Find where the given text appears and provide that cell's center as [X, Y] coordinate. 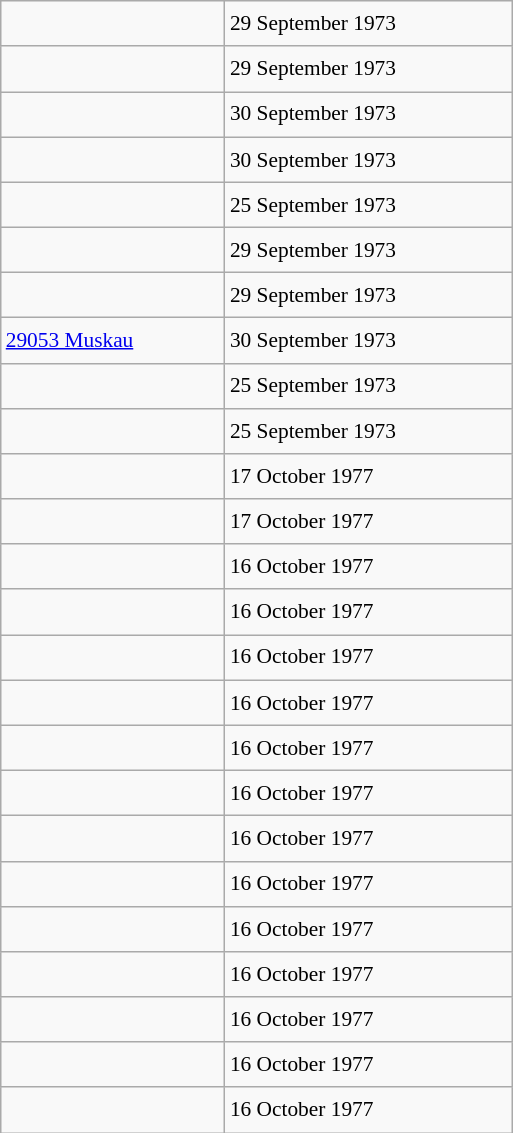
29053 Muskau [113, 340]
